Pinpoint the cell where the given text exists, returning its (x, y) midpoint coordinate. 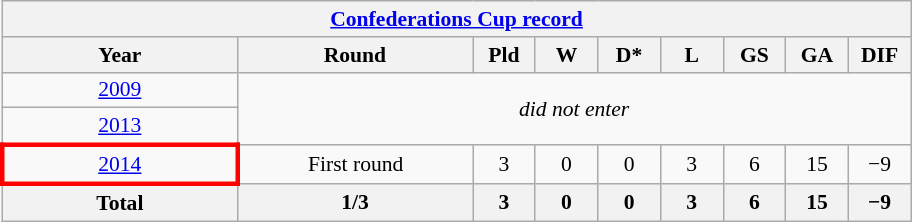
Total (120, 202)
2014 (120, 164)
Confederations Cup record (456, 19)
GS (754, 55)
Year (120, 55)
GA (818, 55)
1/3 (354, 202)
DIF (880, 55)
2009 (120, 90)
First round (354, 164)
Round (354, 55)
did not enter (574, 108)
D* (630, 55)
L (692, 55)
Pld (504, 55)
2013 (120, 126)
W (566, 55)
